Detect which cell encompasses the target text, then output its [x, y] center coordinate. 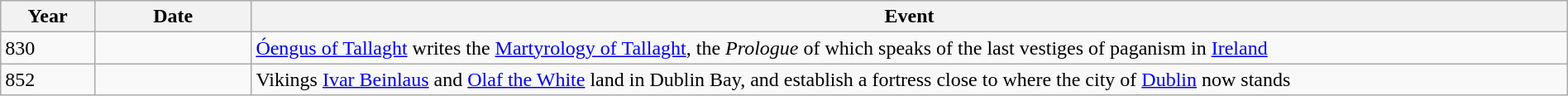
Óengus of Tallaght writes the Martyrology of Tallaght, the Prologue of which speaks of the last vestiges of paganism in Ireland [910, 48]
Date [172, 17]
852 [48, 79]
Year [48, 17]
830 [48, 48]
Event [910, 17]
Vikings Ivar Beinlaus and Olaf the White land in Dublin Bay, and establish a fortress close to where the city of Dublin now stands [910, 79]
